Pinpoint the cell where the given text exists, returning its [X, Y] midpoint coordinate. 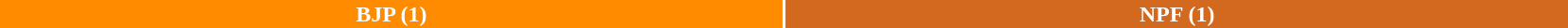
BJP (1) [392, 14]
